Extract the [x, y] coordinate from the center of the cell holding the provided text.  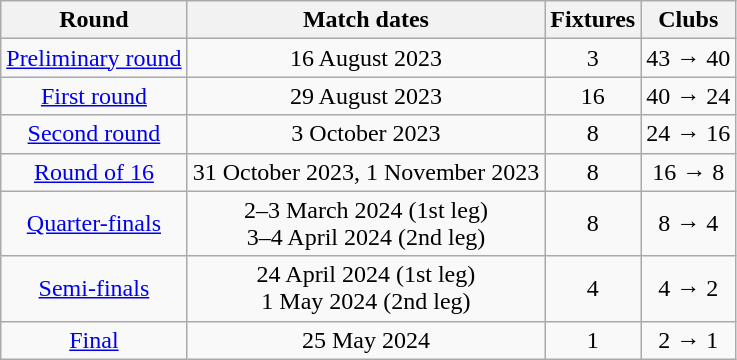
1 [593, 340]
Second round [94, 134]
16 August 2023 [366, 58]
Round [94, 20]
2–3 March 2024 (1st leg)3–4 April 2024 (2nd leg) [366, 224]
16 → 8 [688, 172]
8 → 4 [688, 224]
24 → 16 [688, 134]
Final [94, 340]
First round [94, 96]
40 → 24 [688, 96]
Match dates [366, 20]
31 October 2023, 1 November 2023 [366, 172]
16 [593, 96]
29 August 2023 [366, 96]
Quarter-finals [94, 224]
3 October 2023 [366, 134]
3 [593, 58]
2 → 1 [688, 340]
25 May 2024 [366, 340]
Fixtures [593, 20]
Semi-finals [94, 288]
4 [593, 288]
24 April 2024 (1st leg)1 May 2024 (2nd leg) [366, 288]
Clubs [688, 20]
Preliminary round [94, 58]
Round of 16 [94, 172]
43 → 40 [688, 58]
4 → 2 [688, 288]
